For the text-containing cell, return its midpoint in [X, Y] coordinate format. 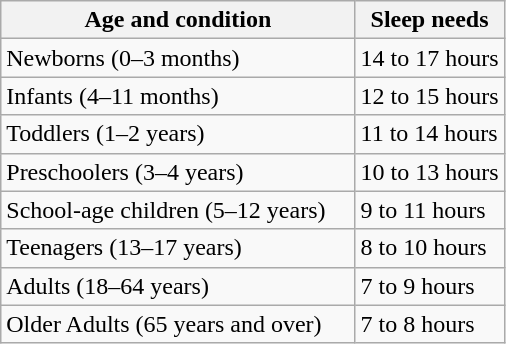
7 to 8 hours [430, 324]
Age and condition [178, 20]
12 to 15 hours [430, 96]
School-age children (5–12 years) [178, 210]
Sleep needs [430, 20]
Preschoolers (3–4 years) [178, 172]
Older Adults (65 years and over) [178, 324]
Infants (4–11 months) [178, 96]
Toddlers (1–2 years) [178, 134]
14 to 17 hours [430, 58]
Adults (18–64 years) [178, 286]
7 to 9 hours [430, 286]
Teenagers (13–17 years) [178, 248]
10 to 13 hours [430, 172]
Newborns (0–3 months) [178, 58]
11 to 14 hours [430, 134]
8 to 10 hours [430, 248]
9 to 11 hours [430, 210]
